Scan for the cell matching the given text and deliver its [X, Y] coordinate at center. 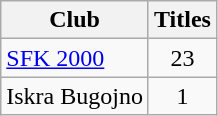
1 [182, 96]
Club [75, 20]
23 [182, 58]
Titles [182, 20]
Iskra Bugojno [75, 96]
SFK 2000 [75, 58]
